Locate the cell with the specified text and output its (x, y) center coordinate. 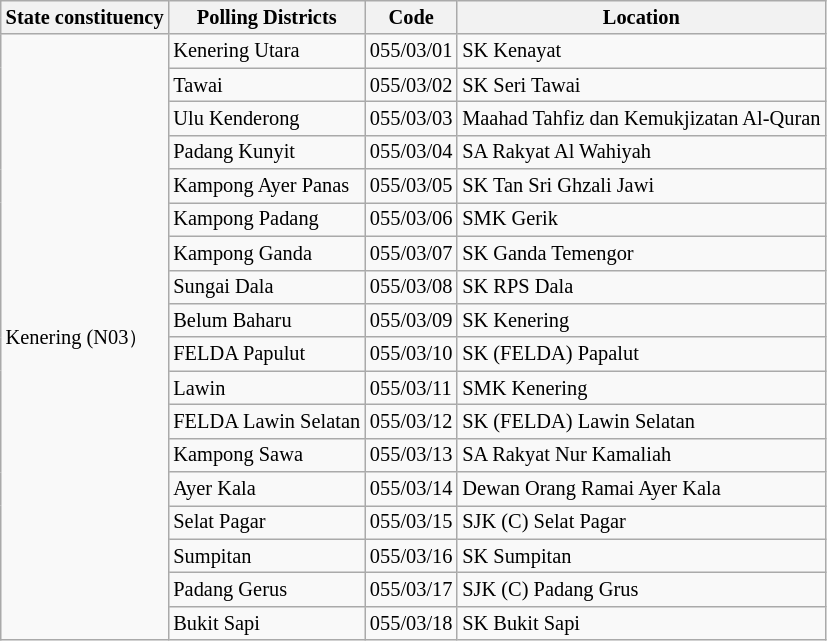
SK Tan Sri Ghzali Jawi (641, 186)
SJK (C) Selat Pagar (641, 522)
055/03/13 (411, 455)
Kampong Sawa (266, 455)
SJK (C) Padang Grus (641, 589)
055/03/17 (411, 589)
055/03/08 (411, 287)
FELDA Papulut (266, 354)
SK Sumpitan (641, 556)
State constituency (85, 17)
055/03/07 (411, 253)
Padang Kunyit (266, 152)
Code (411, 17)
SK Ganda Temengor (641, 253)
Kenering (N03） (85, 337)
055/03/03 (411, 118)
SK RPS Dala (641, 287)
SMK Gerik (641, 219)
Kenering Utara (266, 51)
Kampong Ganda (266, 253)
055/03/04 (411, 152)
Location (641, 17)
055/03/15 (411, 522)
055/03/06 (411, 219)
SK Kenayat (641, 51)
Sumpitan (266, 556)
FELDA Lawin Selatan (266, 421)
Sungai Dala (266, 287)
Maahad Tahfiz dan Kemukjizatan Al-Quran (641, 118)
055/03/01 (411, 51)
Ayer Kala (266, 489)
Kampong Padang (266, 219)
SA Rakyat Al Wahiyah (641, 152)
055/03/16 (411, 556)
SK (FELDA) Lawin Selatan (641, 421)
Lawin (266, 388)
055/03/10 (411, 354)
Polling Districts (266, 17)
SK Kenering (641, 320)
055/03/18 (411, 623)
055/03/14 (411, 489)
Tawai (266, 85)
055/03/11 (411, 388)
055/03/09 (411, 320)
Bukit Sapi (266, 623)
SK (FELDA) Papalut (641, 354)
SMK Kenering (641, 388)
Ulu Kenderong (266, 118)
Belum Baharu (266, 320)
Dewan Orang Ramai Ayer Kala (641, 489)
055/03/05 (411, 186)
SA Rakyat Nur Kamaliah (641, 455)
Padang Gerus (266, 589)
055/03/02 (411, 85)
SK Seri Tawai (641, 85)
SK Bukit Sapi (641, 623)
055/03/12 (411, 421)
Kampong Ayer Panas (266, 186)
Selat Pagar (266, 522)
